Scan for the cell matching the given text and deliver its (x, y) coordinate at center. 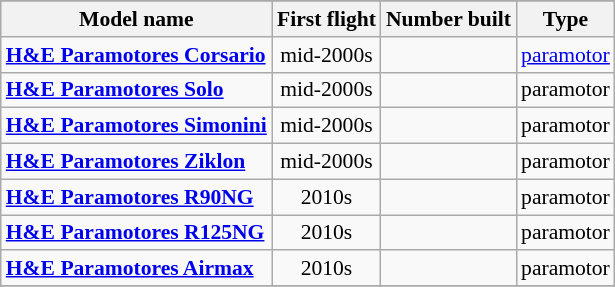
Type (566, 19)
Model name (136, 19)
First flight (326, 19)
H&E Paramotores Solo (136, 90)
H&E Paramotores R90NG (136, 197)
H&E Paramotores R125NG (136, 233)
H&E Paramotores Simonini (136, 126)
H&E Paramotores Airmax (136, 269)
H&E Paramotores Corsario (136, 55)
Number built (448, 19)
H&E Paramotores Ziklon (136, 162)
